Capture the cell that displays the provided text and extract its [x, y] central coordinate. 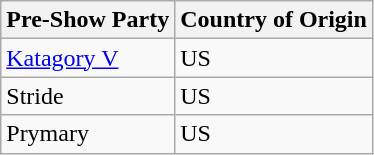
Country of Origin [274, 20]
Katagory V [88, 58]
Pre-Show Party [88, 20]
Prymary [88, 134]
Stride [88, 96]
